Locate the cell with the specified text and output its (X, Y) center coordinate. 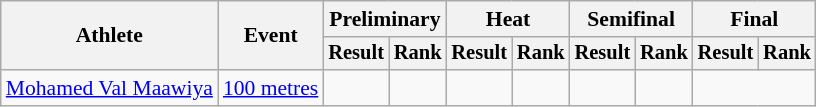
Mohamed Val Maawiya (110, 88)
Final (754, 19)
100 metres (270, 88)
Athlete (110, 36)
Preliminary (384, 19)
Heat (508, 19)
Semifinal (632, 19)
Event (270, 36)
